From the cell containing the given text, extract its center point as (x, y) coordinate. 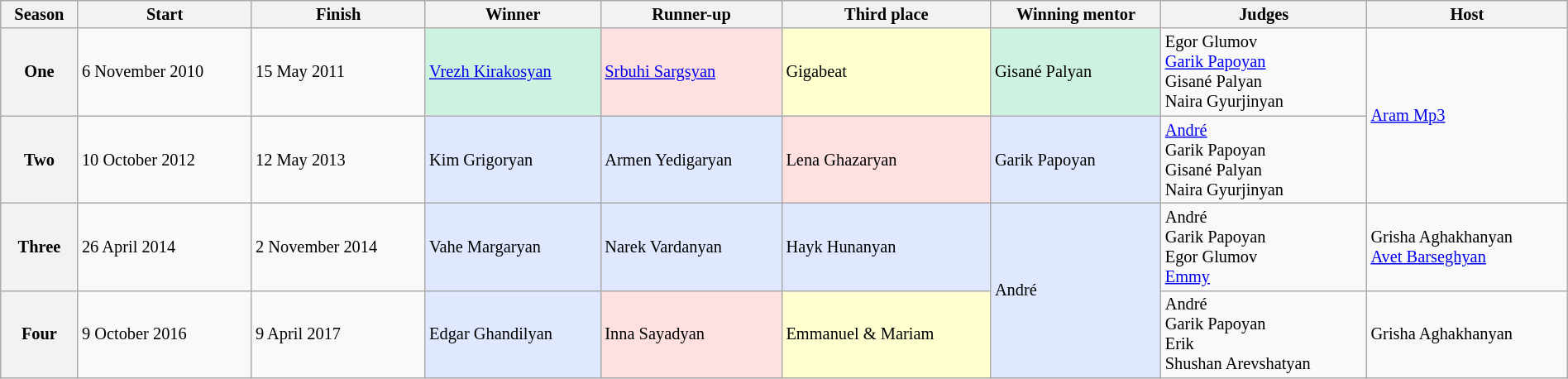
Garik Papoyan (1076, 160)
9 April 2017 (338, 334)
AndréGarik PapoyanEgor GlumovEmmy (1264, 247)
Armen Yedigaryan (691, 160)
Judges (1264, 14)
Three (40, 247)
6 November 2010 (165, 72)
10 October 2012 (165, 160)
Emmanuel & Mariam (887, 334)
Inna Sayadyan (691, 334)
Winner (513, 14)
AndréGarik PapoyanGisané PalyanNaira Gyurjinyan (1264, 160)
André (1076, 290)
Vrezh Kirakosyan (513, 72)
Winning mentor (1076, 14)
Kim Grigoryan (513, 160)
Hayk Hunanyan (887, 247)
Egor GlumovGarik PapoyanGisané PalyanNaira Gyurjinyan (1264, 72)
Narek Vardanyan (691, 247)
Runner-up (691, 14)
Gigabeat (887, 72)
12 May 2013 (338, 160)
Host (1467, 14)
Lena Ghazaryan (887, 160)
2 November 2014 (338, 247)
Edgar Ghandilyan (513, 334)
Vahe Margaryan (513, 247)
9 October 2016 (165, 334)
Aram Mp3 (1467, 116)
Four (40, 334)
Season (40, 14)
AndréGarik PapoyanErikShushan Arevshatyan (1264, 334)
Gisané Palyan (1076, 72)
Grisha AghakhanyanAvet Barseghyan (1467, 247)
Finish (338, 14)
Srbuhi Sargsyan (691, 72)
Start (165, 14)
15 May 2011 (338, 72)
Grisha Aghakhanyan (1467, 334)
26 April 2014 (165, 247)
Two (40, 160)
Third place (887, 14)
One (40, 72)
